Pinpoint the cell where the given text exists, returning its (X, Y) midpoint coordinate. 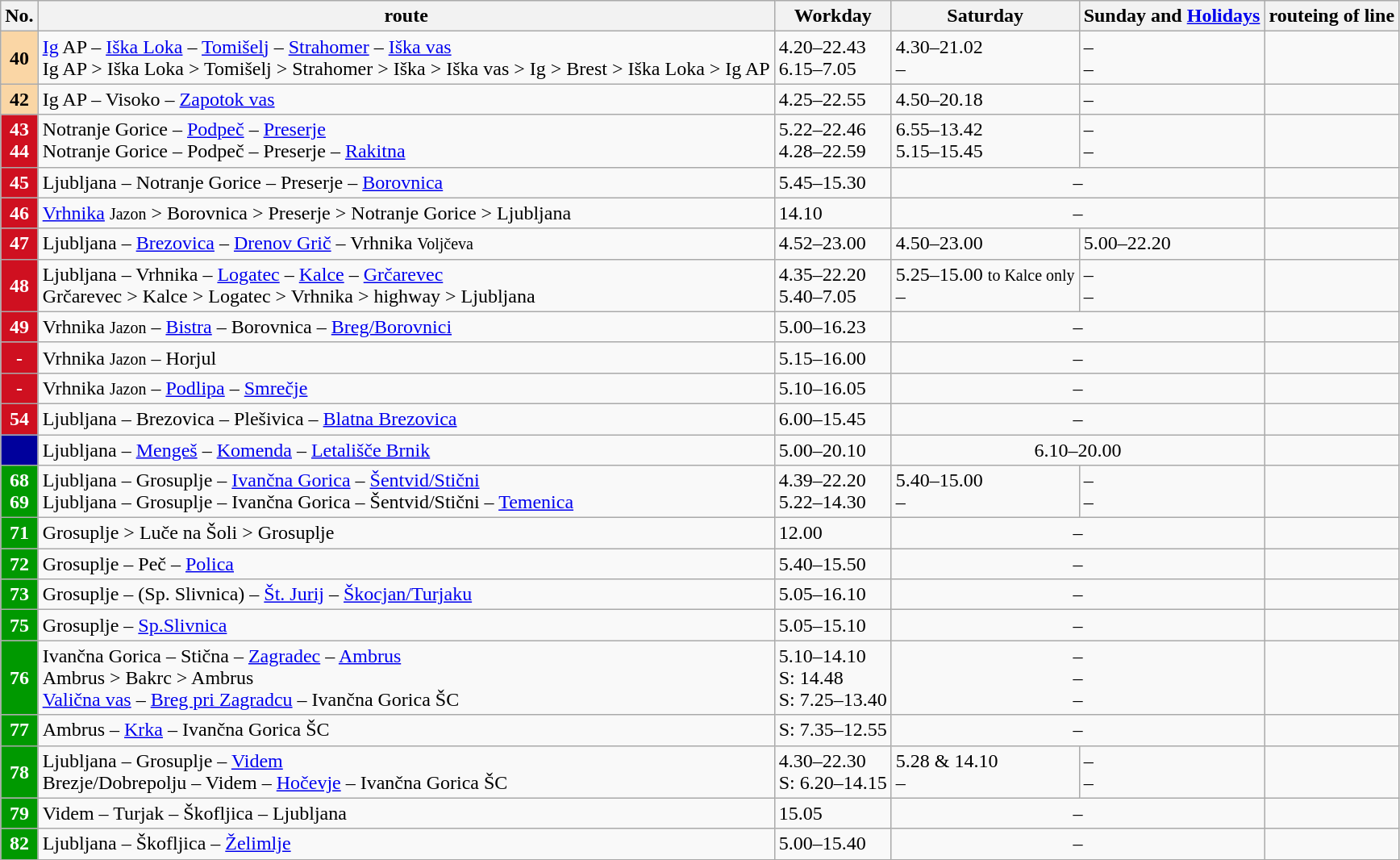
48 (19, 286)
Videm – Turjak – Škofljica – Ljubljana (406, 813)
6.00–15.45 (832, 419)
Ljubljana – Vrhnika – Logatec – Kalce – GrčarevecGrčarevec > Kalce > Logatec > Vrhnika > highway > Ljubljana (406, 286)
Grosuplje > Luče na Šoli > Grosuplje (406, 533)
6.55–13.425.15–15.45 (985, 140)
Ig AP – Visoko – Zapotok vas (406, 99)
4.50–20.18 (985, 99)
5.00–20.10 (832, 449)
78 (19, 771)
15.05 (832, 813)
4.30–21.02– (985, 58)
49 (19, 327)
4.39–22.205.22–14.30 (832, 492)
Vrhnika Jazon – Bistra – Borovnica – Breg/Borovnici (406, 327)
73 (19, 595)
4.35–22.205.40–7.05 (832, 286)
––– (1077, 678)
45 (19, 182)
5.45–15.30 (832, 182)
No. (19, 16)
77 (19, 730)
5.22–22.464.28–22.59 (832, 140)
S: 7.35–12.55 (832, 730)
6869 (19, 492)
Vrhnika Jazon – Horjul (406, 357)
Ljubljana – Škofljica – Želimlje (406, 844)
Ljubljana – Grosuplje – VidemBrezje/Dobrepolju – Videm – Hočevje – Ivančna Gorica ŠC (406, 771)
5.40–15.50 (832, 564)
5.40–15.00– (985, 492)
4.30–22.30S: 6.20–14.15 (832, 771)
6.10–20.00 (1077, 449)
14.10 (832, 213)
82 (19, 844)
40 (19, 58)
Vrhnika Jazon – Podlipa – Smrečje (406, 388)
42 (19, 99)
5.00–16.23 (832, 327)
75 (19, 625)
5.28 & 14.10– (985, 771)
Notranje Gorice – Podpeč – PreserjeNotranje Gorice – Podpeč – Preserje – Rakitna (406, 140)
Sunday and Holidays (1172, 16)
79 (19, 813)
Ivančna Gorica – Stična – Zagradec – AmbrusAmbrus > Bakrc > AmbrusValična vas – Breg pri Zagradcu – Ivančna Gorica ŠC (406, 678)
46 (19, 213)
route (406, 16)
Saturday (985, 16)
71 (19, 533)
4.52–23.00 (832, 244)
Ig AP – Iška Loka – Tomišelj – Strahomer – Iška vasIg AP > Iška Loka > Tomišelj > Strahomer > Iška > Iška vas > Ig > Brest > Iška Loka > Ig AP (406, 58)
5.05–15.10 (832, 625)
4344 (19, 140)
Ljubljana – Brezovica – Drenov Grič – Vrhnika Voljčeva (406, 244)
5.00–15.40 (832, 844)
5.10–16.05 (832, 388)
76 (19, 678)
12.00 (832, 533)
47 (19, 244)
Ljubljana – Mengeš – Komenda – Letališče Brnik (406, 449)
Ljubljana – Grosuplje – Ivančna Gorica – Šentvid/StičniLjubljana – Grosuplje – Ivančna Gorica – Šentvid/Stični – Temenica (406, 492)
4.25–22.55 (832, 99)
5.10–14.10S: 14.48S: 7.25–13.40 (832, 678)
54 (19, 419)
5.25–15.00 to Kalce only– (985, 286)
5.00–22.20 (1172, 244)
Ljubljana – Notranje Gorice – Preserje – Borovnica (406, 182)
Workday (832, 16)
Ambrus – Krka – Ivančna Gorica ŠC (406, 730)
72 (19, 564)
Grosuplje – (Sp. Slivnica) – Št. Jurij – Škocjan/Turjaku (406, 595)
4.50–23.00 (985, 244)
Grosuplje – Peč – Polica (406, 564)
routeing of line (1332, 16)
5.05–16.10 (832, 595)
Ljubljana – Brezovica – Plešivica – Blatna Brezovica (406, 419)
Vrhnika Jazon > Borovnica > Preserje > Notranje Gorice > Ljubljana (406, 213)
4.20–22.436.15–7.05 (832, 58)
Grosuplje – Sp.Slivnica (406, 625)
5.15–16.00 (832, 357)
